Locate the cell with the specified text and output its (x, y) center coordinate. 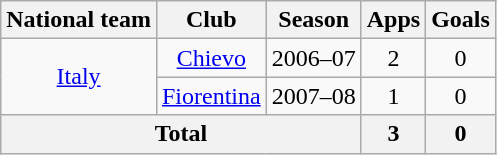
Total (181, 134)
3 (393, 134)
Club (211, 20)
Apps (393, 20)
2006–07 (314, 58)
2007–08 (314, 96)
Fiorentina (211, 96)
Goals (461, 20)
2 (393, 58)
Chievo (211, 58)
Season (314, 20)
1 (393, 96)
Italy (79, 77)
National team (79, 20)
